Find where the given text appears and provide that cell's center as (x, y) coordinate. 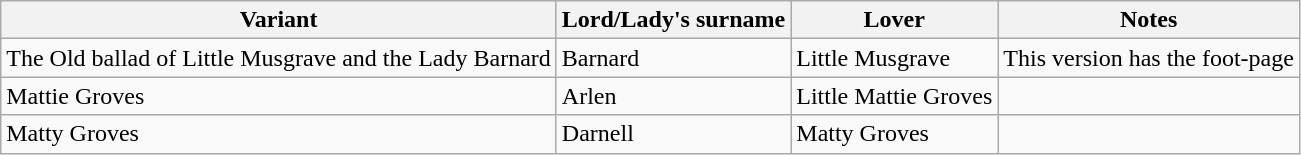
Variant (279, 20)
Little Mattie Groves (894, 96)
Little Musgrave (894, 58)
Barnard (673, 58)
Notes (1149, 20)
Mattie Groves (279, 96)
Lover (894, 20)
Lord/Lady's surname (673, 20)
The Old ballad of Little Musgrave and the Lady Barnard (279, 58)
This version has the foot-page (1149, 58)
Darnell (673, 134)
Arlen (673, 96)
